For the text-containing cell, return its midpoint in [X, Y] coordinate format. 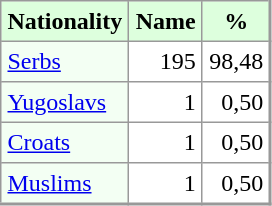
Yugoslavs [65, 102]
Name [166, 21]
Serbs [65, 61]
Nationality [65, 21]
Croats [65, 142]
195 [166, 61]
Muslims [65, 184]
% [236, 21]
98,48 [236, 61]
